Capture the cell that displays the provided text and extract its [X, Y] central coordinate. 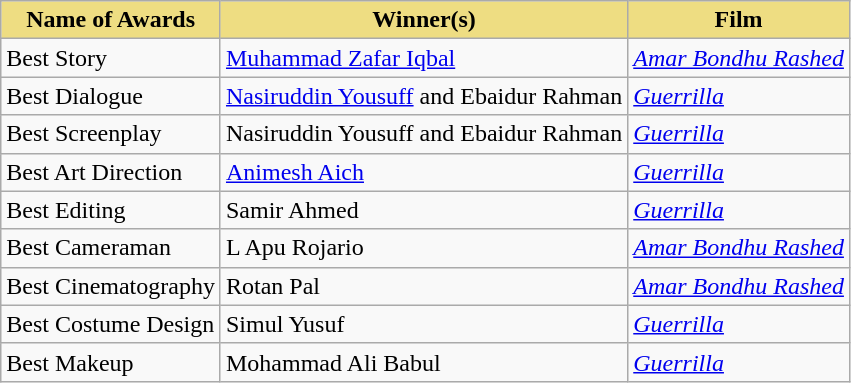
Best Art Direction [111, 172]
Best Editing [111, 210]
Best Cinematography [111, 286]
Winner(s) [424, 20]
Best Story [111, 58]
Best Makeup [111, 362]
Animesh Aich [424, 172]
Rotan Pal [424, 286]
Mohammad Ali Babul [424, 362]
Best Screenplay [111, 134]
Film [739, 20]
Muhammad Zafar Iqbal [424, 58]
Simul Yusuf [424, 324]
Best Dialogue [111, 96]
L Apu Rojario [424, 248]
Name of Awards [111, 20]
Best Cameraman [111, 248]
Best Costume Design [111, 324]
Samir Ahmed [424, 210]
